Scan for the cell matching the given text and deliver its (X, Y) coordinate at center. 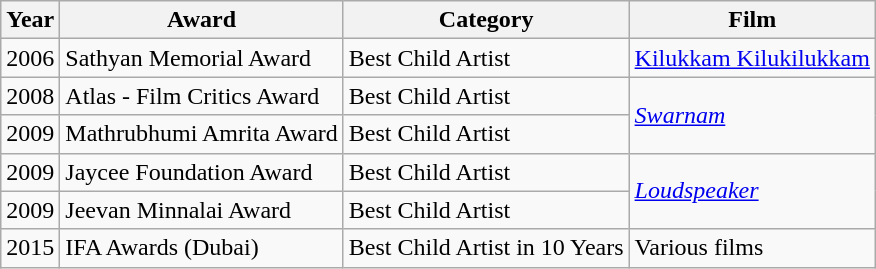
Film (752, 20)
Award (202, 20)
Best Child Artist in 10 Years (486, 248)
Swarnam (752, 115)
Various films (752, 248)
Year (30, 20)
Jaycee Foundation Award (202, 172)
Category (486, 20)
Mathrubhumi Amrita Award (202, 134)
IFA Awards (Dubai) (202, 248)
2008 (30, 96)
Jeevan Minnalai Award (202, 210)
Atlas - Film Critics Award (202, 96)
Loudspeaker (752, 191)
2006 (30, 58)
Sathyan Memorial Award (202, 58)
2015 (30, 248)
Kilukkam Kilukilukkam (752, 58)
